Scan for the cell matching the given text and deliver its [X, Y] coordinate at center. 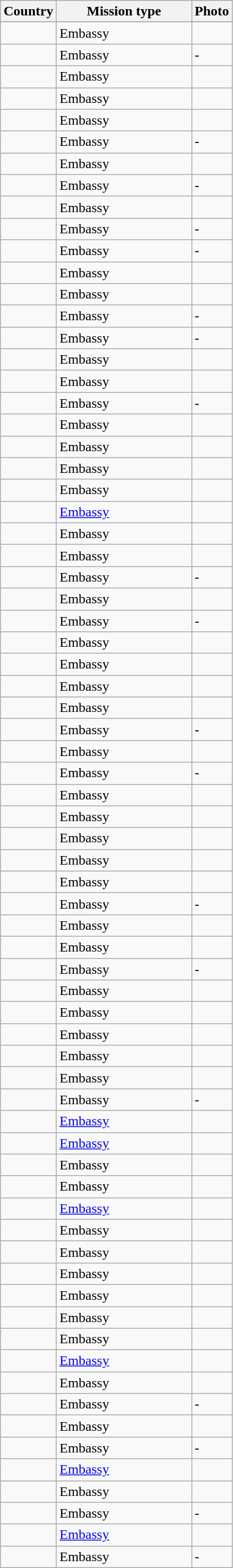
Mission type [124, 11]
Photo [212, 11]
Country [29, 11]
